Provide the (X, Y) coordinate of the cell's center where the given text is located.  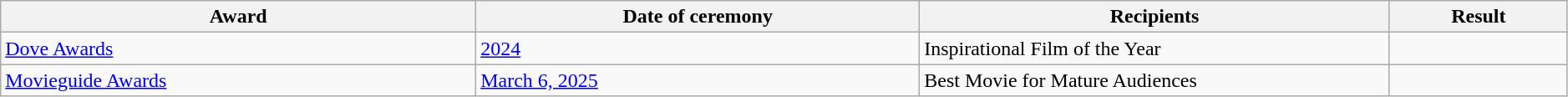
Date of ceremony (698, 17)
Movieguide Awards (239, 80)
Dove Awards (239, 48)
Award (239, 17)
March 6, 2025 (698, 80)
Best Movie for Mature Audiences (1154, 80)
2024 (698, 48)
Inspirational Film of the Year (1154, 48)
Recipients (1154, 17)
Result (1479, 17)
